Identify which cell holds the provided text, then report its (X, Y) central coordinate. 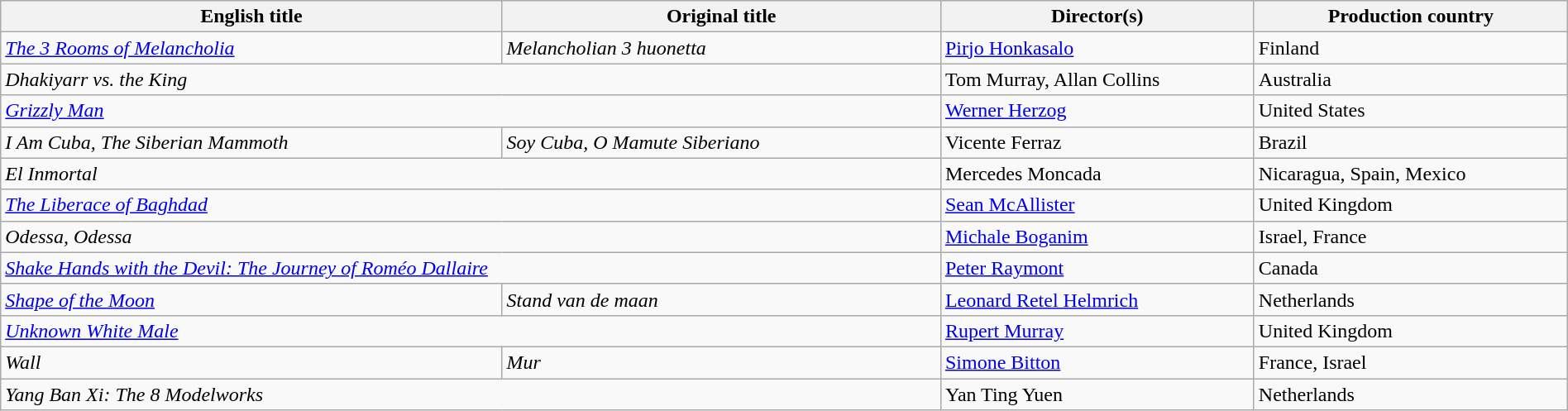
Peter Raymont (1097, 268)
France, Israel (1411, 362)
Melancholian 3 huonetta (721, 48)
The Liberace of Baghdad (471, 205)
Grizzly Man (471, 111)
United States (1411, 111)
Shape of the Moon (251, 299)
Michale Boganim (1097, 237)
Unknown White Male (471, 331)
English title (251, 17)
Stand van de maan (721, 299)
Director(s) (1097, 17)
Soy Cuba, O Mamute Siberiano (721, 142)
Mur (721, 362)
Leonard Retel Helmrich (1097, 299)
Simone Bitton (1097, 362)
Australia (1411, 79)
Yan Ting Yuen (1097, 394)
Production country (1411, 17)
Sean McAllister (1097, 205)
Israel, France (1411, 237)
Wall (251, 362)
Tom Murray, Allan Collins (1097, 79)
I Am Cuba, The Siberian Mammoth (251, 142)
Original title (721, 17)
Odessa, Odessa (471, 237)
Mercedes Moncada (1097, 174)
Finland (1411, 48)
Dhakiyarr vs. the King (471, 79)
Werner Herzog (1097, 111)
Pirjo Honkasalo (1097, 48)
Shake Hands with the Devil: The Journey of Roméo Dallaire (471, 268)
Vicente Ferraz (1097, 142)
Yang Ban Xi: The 8 Modelworks (471, 394)
The 3 Rooms of Melancholia (251, 48)
Canada (1411, 268)
Rupert Murray (1097, 331)
Nicaragua, Spain, Mexico (1411, 174)
El Inmortal (471, 174)
Brazil (1411, 142)
